Find where the given text appears and provide that cell's center as (x, y) coordinate. 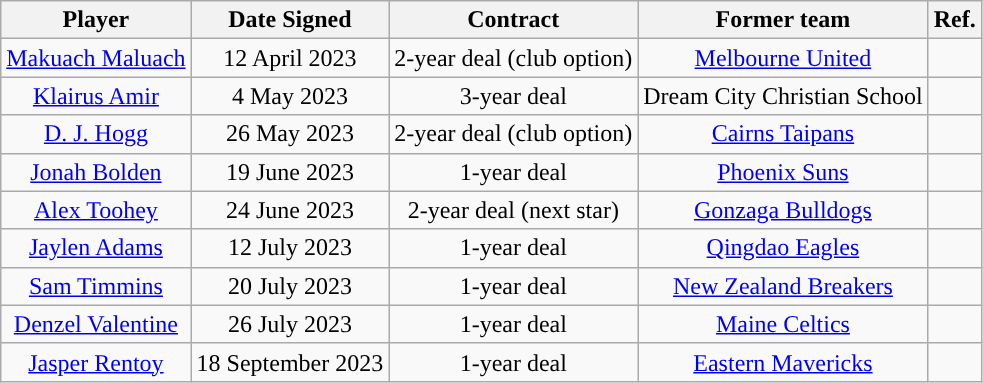
Eastern Mavericks (783, 362)
20 July 2023 (290, 286)
Dream City Christian School (783, 96)
Jonah Bolden (96, 172)
Ref. (954, 20)
24 June 2023 (290, 210)
Denzel Valentine (96, 324)
Cairns Taipans (783, 134)
12 July 2023 (290, 248)
Player (96, 20)
Former team (783, 20)
18 September 2023 (290, 362)
Melbourne United (783, 58)
3-year deal (514, 96)
Jasper Rentoy (96, 362)
Date Signed (290, 20)
19 June 2023 (290, 172)
4 May 2023 (290, 96)
D. J. Hogg (96, 134)
Qingdao Eagles (783, 248)
2-year deal (next star) (514, 210)
Maine Celtics (783, 324)
26 May 2023 (290, 134)
New Zealand Breakers (783, 286)
Jaylen Adams (96, 248)
Alex Toohey (96, 210)
Sam Timmins (96, 286)
12 April 2023 (290, 58)
26 July 2023 (290, 324)
Makuach Maluach (96, 58)
Contract (514, 20)
Phoenix Suns (783, 172)
Klairus Amir (96, 96)
Gonzaga Bulldogs (783, 210)
